Extract the [x, y] coordinate from the center of the cell holding the provided text.  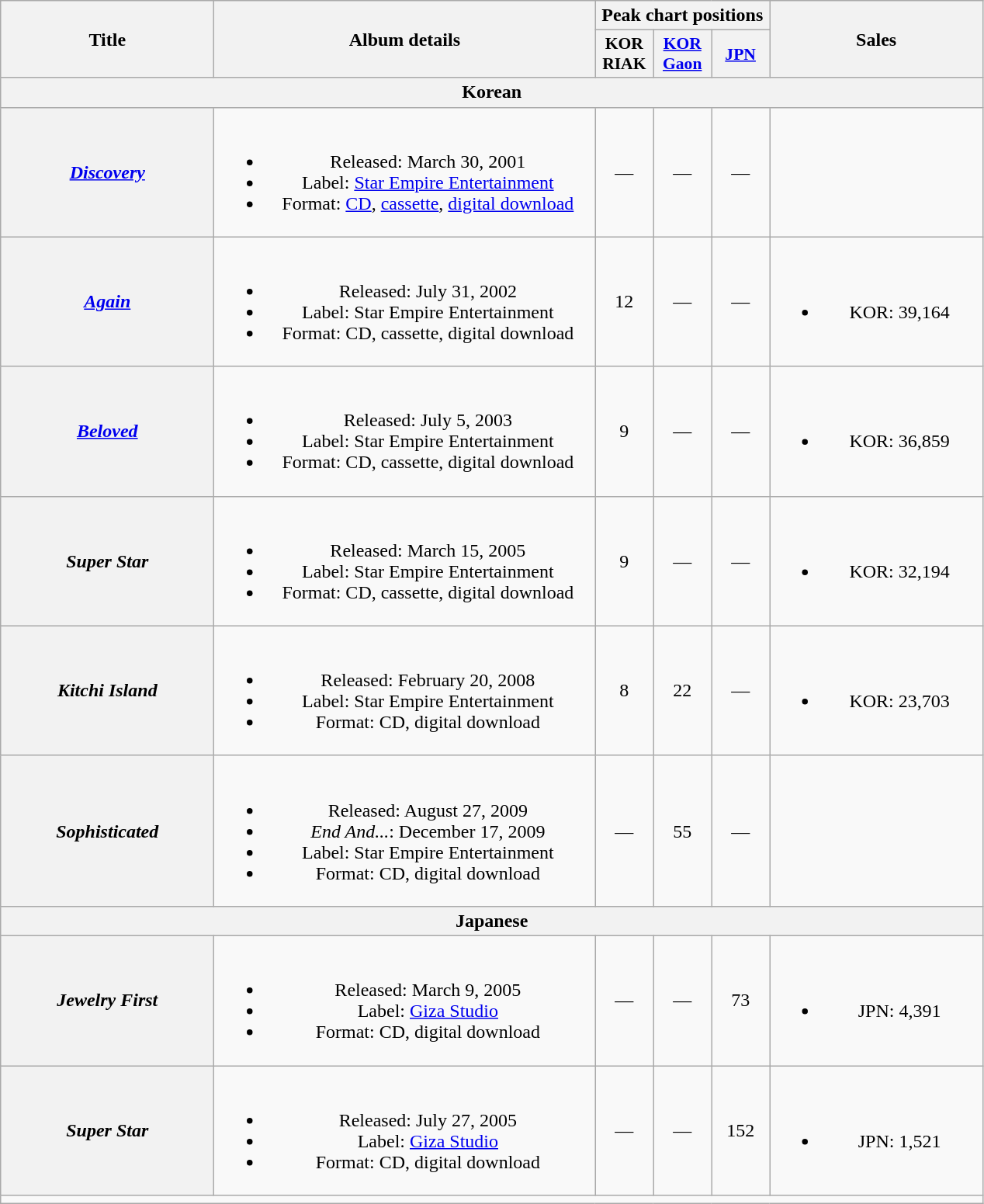
Released: March 15, 2005Label: Star Empire EntertainmentFormat: CD, cassette, digital download [405, 560]
Sales [877, 39]
JPN [740, 54]
Released: August 27, 2009End And...: December 17, 2009Label: Star Empire EntertainmentFormat: CD, digital download [405, 831]
KORRIAK [624, 54]
KOR: 32,194 [877, 560]
Kitchi Island [107, 691]
Beloved [107, 432]
JPN: 4,391 [877, 1000]
Peak chart positions [683, 16]
Released: March 9, 2005Label: Giza StudioFormat: CD, digital download [405, 1000]
KOR: 39,164 [877, 301]
8 [624, 691]
KOR: 23,703 [877, 691]
Jewelry First [107, 1000]
22 [683, 691]
Released: July 5, 2003Label: Star Empire EntertainmentFormat: CD, cassette, digital download [405, 432]
JPN: 1,521 [877, 1130]
55 [683, 831]
73 [740, 1000]
Album details [405, 39]
Discovery [107, 172]
Sophisticated [107, 831]
KOR: 36,859 [877, 432]
Released: July 27, 2005Label: Giza StudioFormat: CD, digital download [405, 1130]
Released: March 30, 2001Label: Star Empire EntertainmentFormat: CD, cassette, digital download [405, 172]
Released: February 20, 2008Label: Star Empire EntertainmentFormat: CD, digital download [405, 691]
Again [107, 301]
Korean [492, 92]
152 [740, 1130]
Japanese [492, 921]
Released: July 31, 2002Label: Star Empire EntertainmentFormat: CD, cassette, digital download [405, 301]
KORGaon [683, 54]
Title [107, 39]
12 [624, 301]
